Provide the [X, Y] coordinate of the cell's center where the given text is located.  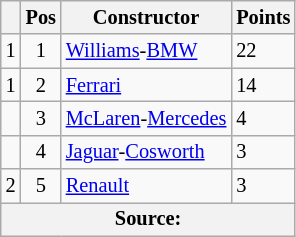
Points [263, 17]
Jaguar-Cosworth [146, 152]
Constructor [146, 17]
McLaren-Mercedes [146, 118]
Ferrari [146, 85]
Pos [41, 17]
Williams-BMW [146, 51]
Renault [146, 186]
14 [263, 85]
22 [263, 51]
Source: [148, 219]
5 [41, 186]
